For the text-containing cell, return its midpoint in [X, Y] coordinate format. 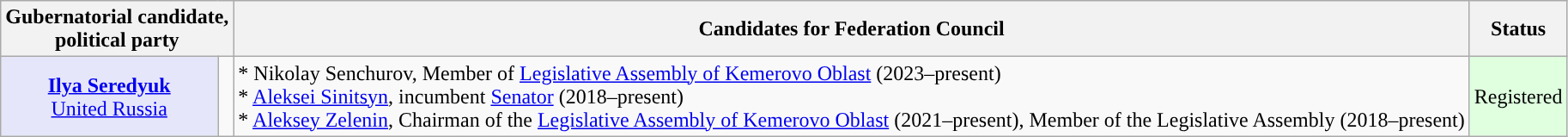
Gubernatorial candidate,political party [117, 29]
Candidates for Federation Council [852, 29]
Ilya SeredyukUnited Russia [110, 97]
Status [1518, 29]
Registered [1518, 97]
